Search for the cell housing the specified text and yield its [X, Y] center coordinate. 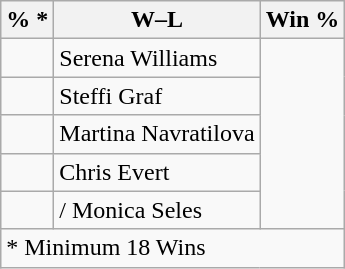
Win % [302, 20]
/ Monica Seles [157, 210]
% * [28, 20]
Steffi Graf [157, 96]
Serena Williams [157, 58]
Chris Evert [157, 172]
W–L [157, 20]
Martina Navratilova [157, 134]
* Minimum 18 Wins [173, 248]
